Scan for the cell matching the given text and deliver its [X, Y] coordinate at center. 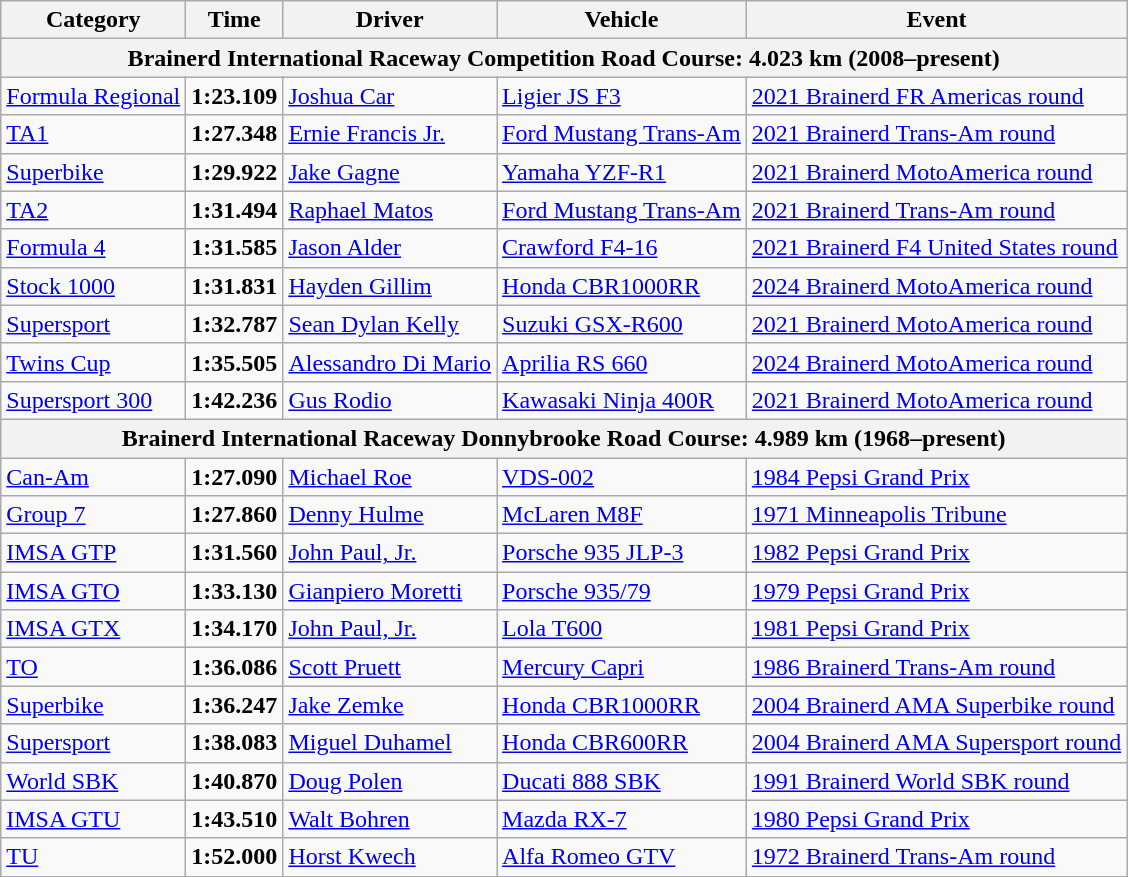
1:29.922 [234, 172]
1:52.000 [234, 857]
Jake Zemke [390, 705]
1:42.236 [234, 400]
Mercury Capri [622, 667]
Ligier JS F3 [622, 96]
1:23.109 [234, 96]
Michael Roe [390, 477]
1:43.510 [234, 819]
Driver [390, 20]
VDS-002 [622, 477]
1:31.831 [234, 286]
Hayden Gillim [390, 286]
TU [94, 857]
Scott Pruett [390, 667]
1986 Brainerd Trans-Am round [936, 667]
Lola T600 [622, 629]
1:32.787 [234, 324]
Walt Bohren [390, 819]
1:31.560 [234, 553]
1:27.090 [234, 477]
TA2 [94, 210]
2021 Brainerd F4 United States round [936, 248]
2004 Brainerd AMA Supersport round [936, 743]
Jake Gagne [390, 172]
Raphael Matos [390, 210]
Porsche 935/79 [622, 591]
Formula 4 [94, 248]
TO [94, 667]
1979 Pepsi Grand Prix [936, 591]
Ernie Francis Jr. [390, 134]
1981 Pepsi Grand Prix [936, 629]
Category [94, 20]
Supersport 300 [94, 400]
Gus Rodio [390, 400]
1:36.247 [234, 705]
Honda CBR600RR [622, 743]
Vehicle [622, 20]
1:31.585 [234, 248]
Can-Am [94, 477]
Joshua Car [390, 96]
1:40.870 [234, 781]
Brainerd International Raceway Donnybrooke Road Course: 4.989 km (1968–present) [564, 438]
Porsche 935 JLP-3 [622, 553]
1991 Brainerd World SBK round [936, 781]
Ducati 888 SBK [622, 781]
Jason Alder [390, 248]
IMSA GTP [94, 553]
Mazda RX-7 [622, 819]
1:27.348 [234, 134]
Suzuki GSX-R600 [622, 324]
Event [936, 20]
1:31.494 [234, 210]
2004 Brainerd AMA Superbike round [936, 705]
1982 Pepsi Grand Prix [936, 553]
Gianpiero Moretti [390, 591]
Miguel Duhamel [390, 743]
1984 Pepsi Grand Prix [936, 477]
World SBK [94, 781]
Stock 1000 [94, 286]
Kawasaki Ninja 400R [622, 400]
Group 7 [94, 515]
Sean Dylan Kelly [390, 324]
Horst Kwech [390, 857]
1980 Pepsi Grand Prix [936, 819]
Formula Regional [94, 96]
1:33.130 [234, 591]
Doug Polen [390, 781]
Alessandro Di Mario [390, 362]
Twins Cup [94, 362]
1:34.170 [234, 629]
Brainerd International Raceway Competition Road Course: 4.023 km (2008–present) [564, 58]
IMSA GTO [94, 591]
Alfa Romeo GTV [622, 857]
Yamaha YZF-R1 [622, 172]
Crawford F4-16 [622, 248]
Time [234, 20]
Denny Hulme [390, 515]
1:27.860 [234, 515]
1971 Minneapolis Tribune [936, 515]
IMSA GTU [94, 819]
1:38.083 [234, 743]
Aprilia RS 660 [622, 362]
1:35.505 [234, 362]
McLaren M8F [622, 515]
1:36.086 [234, 667]
2021 Brainerd FR Americas round [936, 96]
1972 Brainerd Trans-Am round [936, 857]
IMSA GTX [94, 629]
TA1 [94, 134]
